Find where the given text appears and provide that cell's center as [x, y] coordinate. 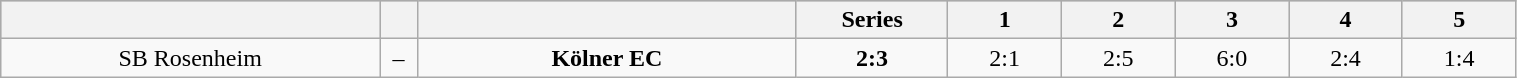
6:0 [1232, 58]
1:4 [1459, 58]
2:5 [1118, 58]
4 [1346, 20]
SB Rosenheim [190, 58]
2:1 [1005, 58]
5 [1459, 20]
2 [1118, 20]
2:4 [1346, 58]
– [399, 58]
1 [1005, 20]
2:3 [872, 58]
Series [872, 20]
3 [1232, 20]
Kölner EC [606, 58]
